Return (x, y) of the center of cell containing provided text 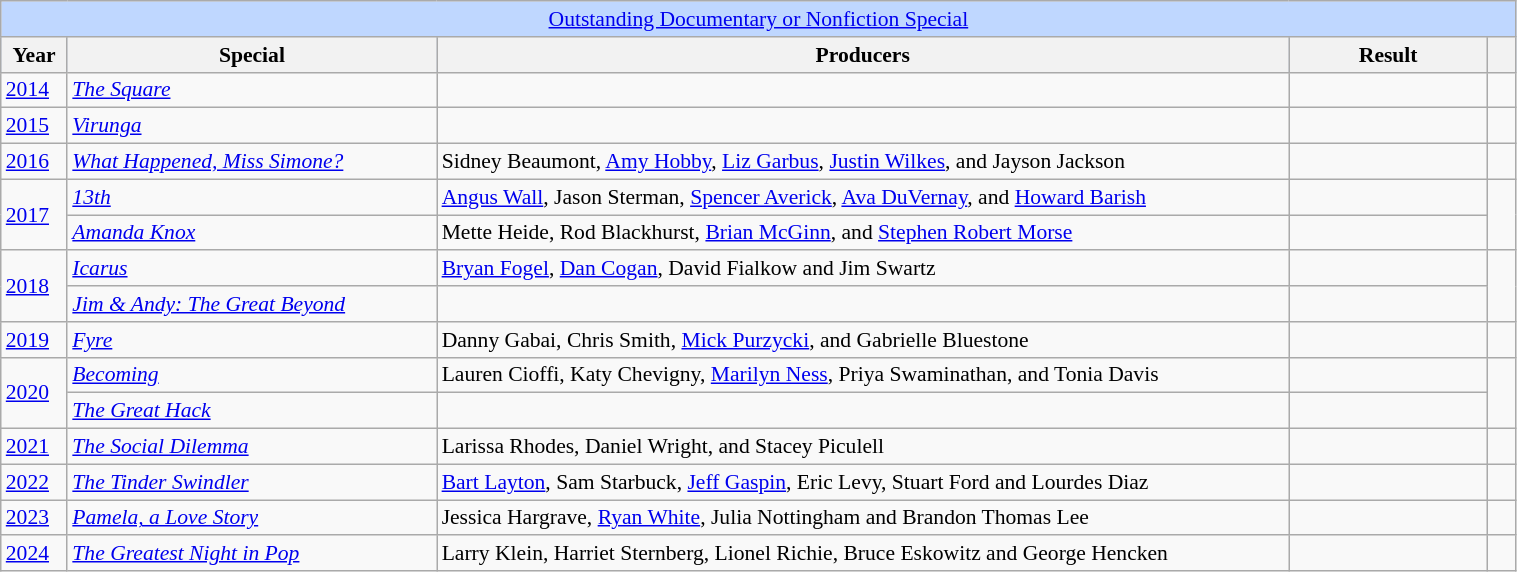
The Social Dilemma (252, 447)
Result (1388, 55)
2017 (34, 214)
Larissa Rhodes, Daniel Wright, and Stacey Piculell (863, 447)
Bryan Fogel, Dan Cogan, David Fialkow and Jim Swartz (863, 269)
Special (252, 55)
2016 (34, 162)
2024 (34, 554)
Year (34, 55)
2015 (34, 126)
Larry Klein, Harriet Sternberg, Lionel Richie, Bruce Eskowitz and George Hencken (863, 554)
The Great Hack (252, 411)
What Happened, Miss Simone? (252, 162)
Amanda Knox (252, 233)
Mette Heide, Rod Blackhurst, Brian McGinn, and Stephen Robert Morse (863, 233)
Sidney Beaumont, Amy Hobby, Liz Garbus, Justin Wilkes, and Jayson Jackson (863, 162)
2014 (34, 90)
Jessica Hargrave, Ryan White, Julia Nottingham and Brandon Thomas Lee (863, 518)
2023 (34, 518)
Becoming (252, 375)
2020 (34, 392)
Bart Layton, Sam Starbuck, Jeff Gaspin, Eric Levy, Stuart Ford and Lourdes Diaz (863, 482)
Virunga (252, 126)
Outstanding Documentary or Nonfiction Special (758, 19)
Producers (863, 55)
The Square (252, 90)
Icarus (252, 269)
Jim & Andy: The Great Beyond (252, 304)
The Tinder Swindler (252, 482)
13th (252, 197)
2021 (34, 447)
Angus Wall, Jason Sterman, Spencer Averick, Ava DuVernay, and Howard Barish (863, 197)
2019 (34, 340)
The Greatest Night in Pop (252, 554)
2018 (34, 286)
Fyre (252, 340)
Pamela, a Love Story (252, 518)
Lauren Cioffi, Katy Chevigny, Marilyn Ness, Priya Swaminathan, and Tonia Davis (863, 375)
Danny Gabai, Chris Smith, Mick Purzycki, and Gabrielle Bluestone (863, 340)
2022 (34, 482)
